Find where the given text appears and provide that cell's center as (x, y) coordinate. 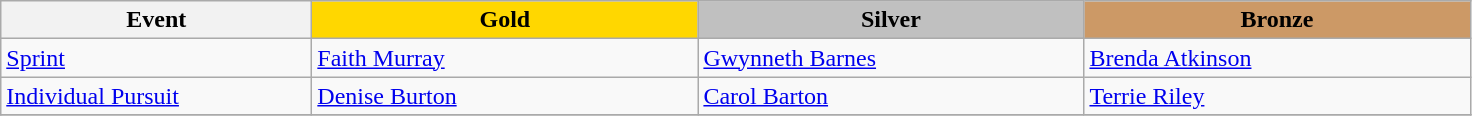
Terrie Riley (1277, 96)
Event (156, 20)
Gold (505, 20)
Gwynneth Barnes (891, 58)
Denise Burton (505, 96)
Carol Barton (891, 96)
Sprint (156, 58)
Faith Murray (505, 58)
Silver (891, 20)
Individual Pursuit (156, 96)
Brenda Atkinson (1277, 58)
Bronze (1277, 20)
